Capture the cell that displays the provided text and extract its (x, y) central coordinate. 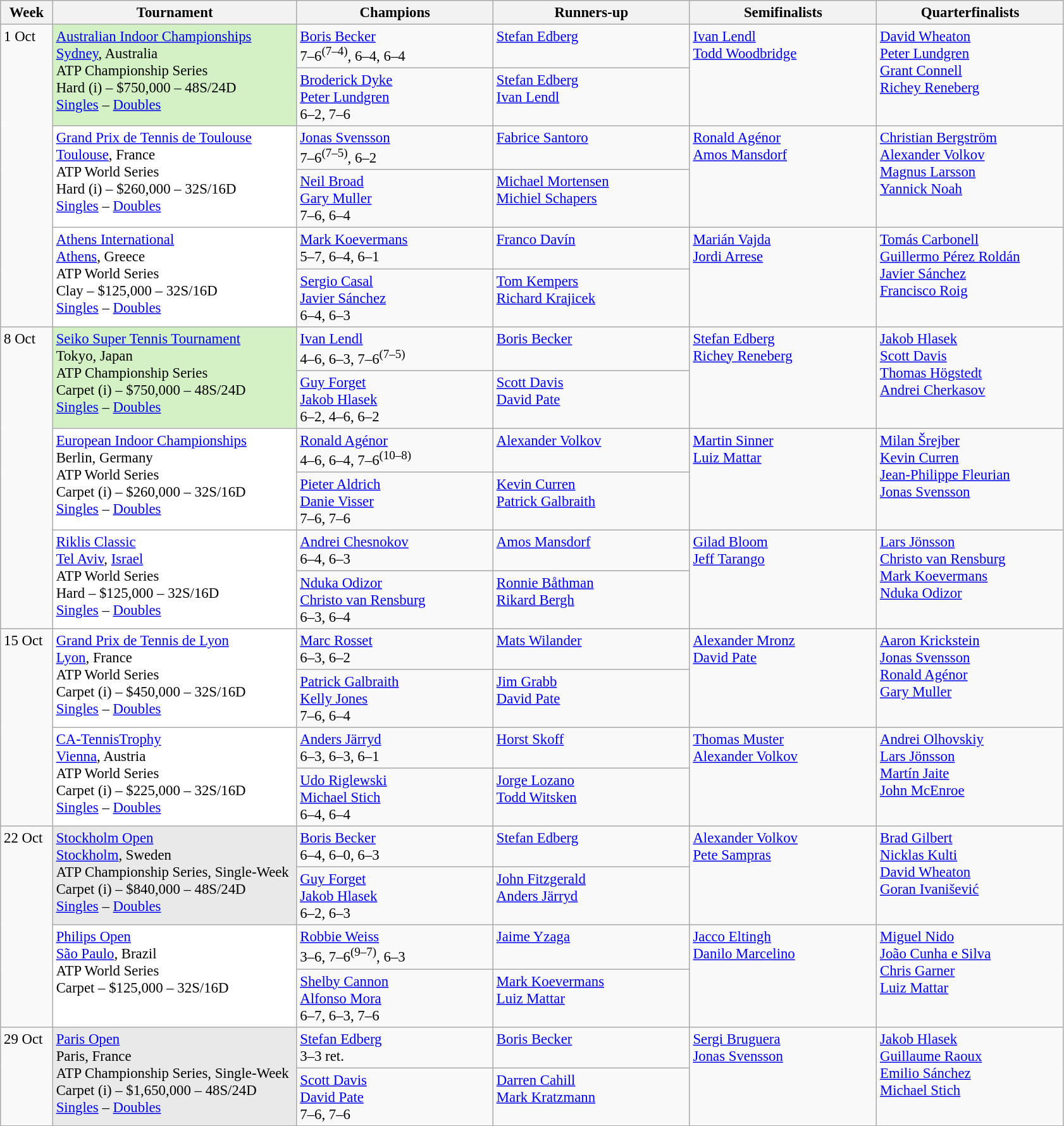
8 Oct (27, 478)
Jonas Svensson 7–6(7–5), 6–2 (395, 148)
Week (27, 13)
Broderick Dyke Peter Lundgren 6–2, 7–6 (395, 97)
Champions (395, 13)
Guy Forget Jakob Hlasek 6–2, 4–6, 6–2 (395, 399)
Scott Davis David Pate 7–6, 7–6 (395, 1097)
Jim Grabb David Pate (592, 699)
Shelby Cannon Alfonso Mora 6–7, 6–3, 7–6 (395, 998)
Neil Broad Gary Muller 7–6, 6–4 (395, 199)
1 Oct (27, 176)
Tournament (175, 13)
Stefan Edberg Ivan Lendl (592, 97)
Sergio Casal Javier Sánchez 6–4, 6–3 (395, 298)
Jakob Hlasek Scott Davis Thomas Högstedt Andrei Cherkasov (970, 377)
Lars Jönsson Christo van Rensburg Mark Koevermans Nduka Odizor (970, 579)
15 Oct (27, 727)
Guy Forget Jakob Hlasek 6–2, 6–3 (395, 896)
Alexander Volkov Pete Sampras (783, 875)
Tom Kempers Richard Krajicek (592, 298)
Michael Mortensen Michiel Schapers (592, 199)
Riklis Classic Tel Aviv, Israel ATP World Series Hard – $125,000 – 32S/16D Singles – Doubles (175, 579)
Semifinalists (783, 13)
Franco Davín (592, 248)
Ronald Agénor 4–6, 6–4, 7–6(10–8) (395, 450)
Miguel Nido João Cunha e Silva Chris Garner Luiz Mattar (970, 977)
Jorge Lozano Todd Witsken (592, 798)
Robbie Weiss 3–6, 7–6(9–7), 6–3 (395, 948)
Runners-up (592, 13)
Stefan Edberg Richey Reneberg (783, 377)
Kevin Curren Patrick Galbraith (592, 501)
Martin Sinner Luiz Mattar (783, 479)
Tomás Carbonell Guillermo Pérez Roldán Javier Sánchez Francisco Roig (970, 277)
Ivan Lendl 4–6, 6–3, 7–6(7–5) (395, 348)
Marc Rosset 6–3, 6–2 (395, 649)
Paris Open Paris, France ATP Championship Series, Single-Week Carpet (i) – $1,650,000 – 48S/24D Singles – Doubles (175, 1076)
Amos Mansdorf (592, 550)
Athens International Athens, Greece ATP World Series Clay – $125,000 – 32S/16D Singles – Doubles (175, 277)
Pieter Aldrich Danie Visser 7–6, 7–6 (395, 501)
Stefan Edberg 3–3 ret. (395, 1048)
Australian Indoor Championships Sydney, Australia ATP Championship Series Hard (i) – $750,000 – 48S/24D Singles – Doubles (175, 76)
Christian Bergström Alexander Volkov Magnus Larsson Yannick Noah (970, 177)
Grand Prix de Tennis de Lyon Lyon, France ATP World Series Carpet (i) – $450,000 – 32S/16D Singles – Doubles (175, 678)
Milan Šrejber Kevin Curren Jean-Philippe Fleurian Jonas Svensson (970, 479)
European Indoor Championships Berlin, Germany ATP World Series Carpet (i) – $260,000 – 32S/16D Singles – Doubles (175, 479)
Gilad Bloom Jeff Tarango (783, 579)
John Fitzgerald Anders Järryd (592, 896)
Marián Vajda Jordi Arrese (783, 277)
Boris Becker 7–6(7–4), 6–4, 6–4 (395, 47)
Mats Wilander (592, 649)
Grand Prix de Tennis de Toulouse Toulouse, France ATP World Series Hard (i) – $260,000 – 32S/16D Singles – Doubles (175, 177)
CA-TennisTrophy Vienna, Austria ATP World Series Carpet (i) – $225,000 – 32S/16D Singles – Doubles (175, 777)
Jaime Yzaga (592, 948)
Udo Riglewski Michael Stich 6–4, 6–4 (395, 798)
Thomas Muster Alexander Volkov (783, 777)
Fabrice Santoro (592, 148)
22 Oct (27, 926)
Anders Järryd 6–3, 6–3, 6–1 (395, 748)
Horst Skoff (592, 748)
Alexander Mronz David Pate (783, 678)
Ronnie Båthman Rikard Bergh (592, 600)
Nduka Odizor Christo van Rensburg 6–3, 6–4 (395, 600)
Jakob Hlasek Guillaume Raoux Emilio Sánchez Michael Stich (970, 1076)
Andrei Olhovskiy Lars Jönsson Martín Jaite John McEnroe (970, 777)
Boris Becker 6–4, 6–0, 6–3 (395, 846)
Ronald Agénor Amos Mansdorf (783, 177)
Brad Gilbert Nicklas Kulti David Wheaton Goran Ivanišević (970, 875)
29 Oct (27, 1076)
Alexander Volkov (592, 450)
Patrick Galbraith Kelly Jones 7–6, 6–4 (395, 699)
Sergi Bruguera Jonas Svensson (783, 1076)
Darren Cahill Mark Kratzmann (592, 1097)
Ivan Lendl Todd Woodbridge (783, 76)
David Wheaton Peter Lundgren Grant Connell Richey Reneberg (970, 76)
Scott Davis David Pate (592, 399)
Andrei Chesnokov 6–4, 6–3 (395, 550)
Jacco Eltingh Danilo Marcelino (783, 977)
Quarterfinalists (970, 13)
Mark Koevermans 5–7, 6–4, 6–1 (395, 248)
Stockholm Open Stockholm, Sweden ATP Championship Series, Single-Week Carpet (i) – $840,000 – 48S/24D Singles – Doubles (175, 875)
Mark Koevermans Luiz Mattar (592, 998)
Seiko Super Tennis Tournament Tokyo, Japan ATP Championship Series Carpet (i) – $750,000 – 48S/24D Singles – Doubles (175, 377)
Aaron Krickstein Jonas Svensson Ronald Agénor Gary Muller (970, 678)
Philips Open São Paulo, Brazil ATP World Series Carpet – $125,000 – 32S/16D (175, 977)
